Capture the cell that displays the provided text and extract its [x, y] central coordinate. 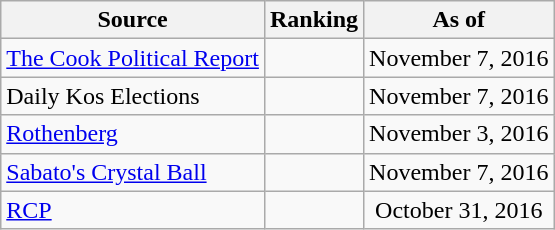
RCP [133, 210]
Sabato's Crystal Ball [133, 172]
As of [459, 20]
Source [133, 20]
Rothenberg [133, 134]
Ranking [314, 20]
November 3, 2016 [459, 134]
October 31, 2016 [459, 210]
The Cook Political Report [133, 58]
Daily Kos Elections [133, 96]
